From the cell containing the given text, extract its center point as (X, Y) coordinate. 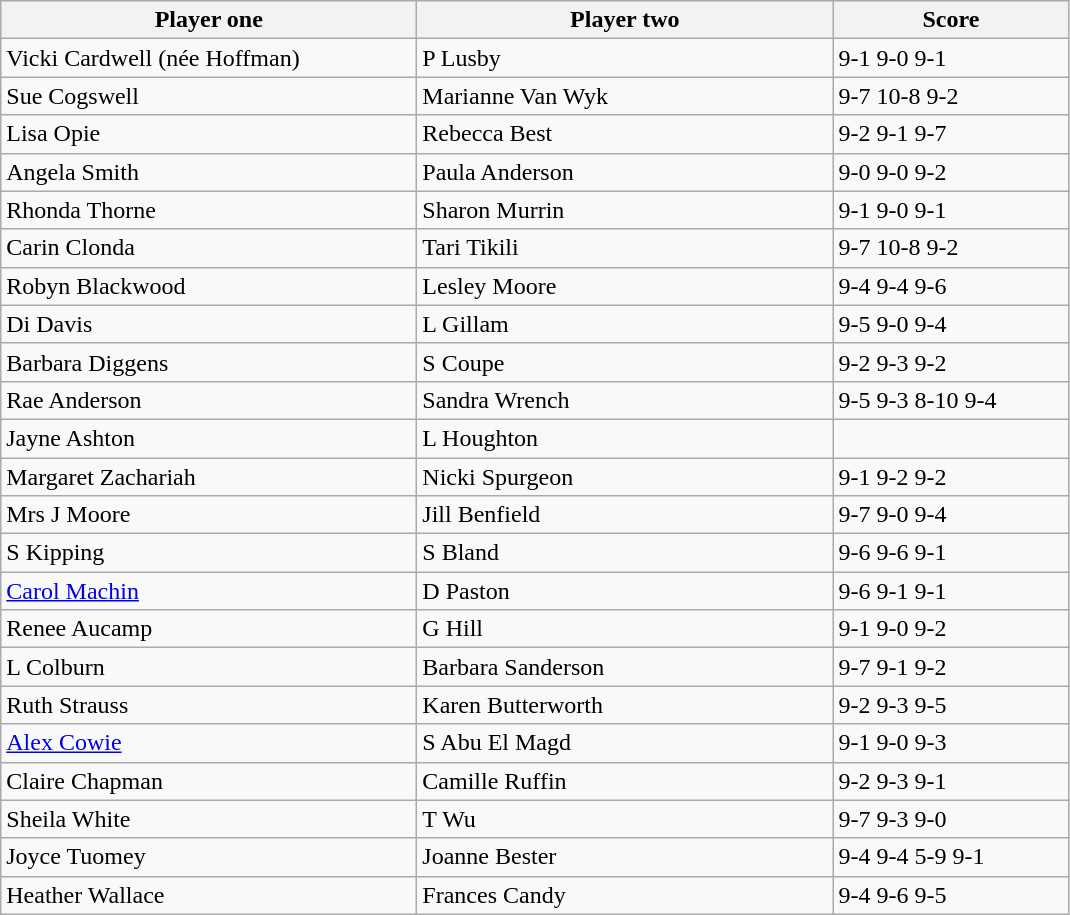
Carol Machin (209, 591)
L Gillam (625, 324)
Rebecca Best (625, 134)
L Houghton (625, 438)
Di Davis (209, 324)
G Hill (625, 629)
Sue Cogswell (209, 96)
Robyn Blackwood (209, 286)
Mrs J Moore (209, 515)
Sandra Wrench (625, 400)
9-4 9-4 9-6 (951, 286)
Heather Wallace (209, 895)
9-2 9-3 9-5 (951, 705)
L Colburn (209, 667)
T Wu (625, 819)
S Kipping (209, 553)
S Bland (625, 553)
9-0 9-0 9-2 (951, 172)
Frances Candy (625, 895)
Claire Chapman (209, 781)
9-1 9-0 9-3 (951, 743)
Angela Smith (209, 172)
9-1 9-2 9-2 (951, 477)
Barbara Sanderson (625, 667)
Marianne Van Wyk (625, 96)
Player one (209, 20)
S Abu El Magd (625, 743)
9-5 9-3 8-10 9-4 (951, 400)
Rhonda Thorne (209, 210)
Jill Benfield (625, 515)
S Coupe (625, 362)
9-7 9-0 9-4 (951, 515)
9-7 9-1 9-2 (951, 667)
Jayne Ashton (209, 438)
Vicki Cardwell (née Hoffman) (209, 58)
Tari Tikili (625, 248)
9-1 9-0 9-2 (951, 629)
Karen Butterworth (625, 705)
Alex Cowie (209, 743)
Lesley Moore (625, 286)
Player two (625, 20)
9-2 9-1 9-7 (951, 134)
9-4 9-4 5-9 9-1 (951, 857)
Sheila White (209, 819)
9-4 9-6 9-5 (951, 895)
Joanne Bester (625, 857)
9-6 9-1 9-1 (951, 591)
9-2 9-3 9-1 (951, 781)
Sharon Murrin (625, 210)
Ruth Strauss (209, 705)
9-7 9-3 9-0 (951, 819)
Lisa Opie (209, 134)
Barbara Diggens (209, 362)
Carin Clonda (209, 248)
9-2 9-3 9-2 (951, 362)
9-6 9-6 9-1 (951, 553)
Score (951, 20)
Rae Anderson (209, 400)
Nicki Spurgeon (625, 477)
Camille Ruffin (625, 781)
D Paston (625, 591)
9-5 9-0 9-4 (951, 324)
Paula Anderson (625, 172)
P Lusby (625, 58)
Margaret Zachariah (209, 477)
Joyce Tuomey (209, 857)
Renee Aucamp (209, 629)
